Detect which cell encompasses the target text, then output its (x, y) center coordinate. 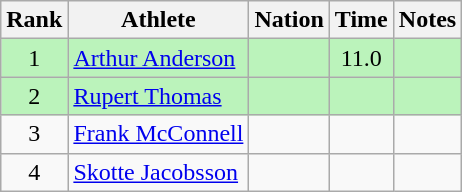
11.0 (361, 58)
Time (361, 20)
2 (34, 96)
Notes (427, 20)
Skotte Jacobsson (158, 172)
4 (34, 172)
Arthur Anderson (158, 58)
1 (34, 58)
Nation (289, 20)
Rank (34, 20)
Athlete (158, 20)
Rupert Thomas (158, 96)
Frank McConnell (158, 134)
3 (34, 134)
